Search for the cell housing the specified text and yield its (X, Y) center coordinate. 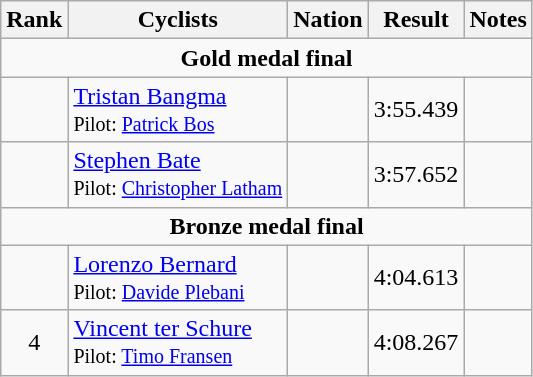
4:08.267 (416, 342)
3:55.439 (416, 110)
Stephen BatePilot: Christopher Latham (178, 174)
Lorenzo BernardPilot: Davide Plebani (178, 278)
3:57.652 (416, 174)
Bronze medal final (267, 226)
Tristan BangmaPilot: Patrick Bos (178, 110)
Result (416, 20)
4:04.613 (416, 278)
Gold medal final (267, 58)
Vincent ter SchurePilot: Timo Fransen (178, 342)
Cyclists (178, 20)
4 (34, 342)
Notes (498, 20)
Nation (328, 20)
Rank (34, 20)
